Search for the cell housing the specified text and yield its (x, y) center coordinate. 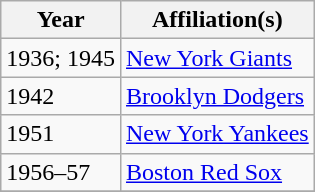
1956–57 (61, 172)
1936; 1945 (61, 58)
Boston Red Sox (217, 172)
Year (61, 20)
New York Yankees (217, 134)
New York Giants (217, 58)
1942 (61, 96)
Brooklyn Dodgers (217, 96)
Affiliation(s) (217, 20)
1951 (61, 134)
